Locate the cell with the specified text and output its (x, y) center coordinate. 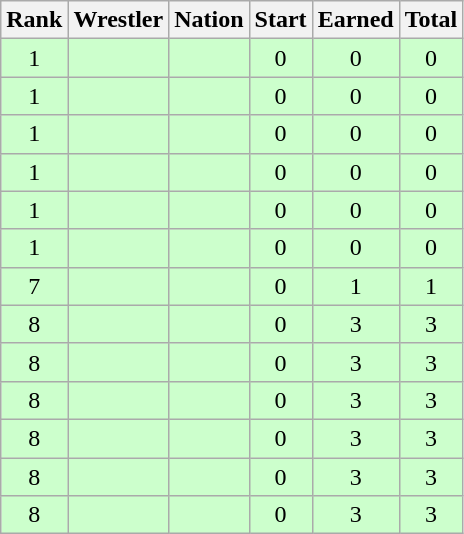
Start (280, 20)
Rank (34, 20)
Nation (209, 20)
Total (431, 20)
Wrestler (118, 20)
7 (34, 286)
Earned (356, 20)
